Locate the cell with the specified text and output its [X, Y] center coordinate. 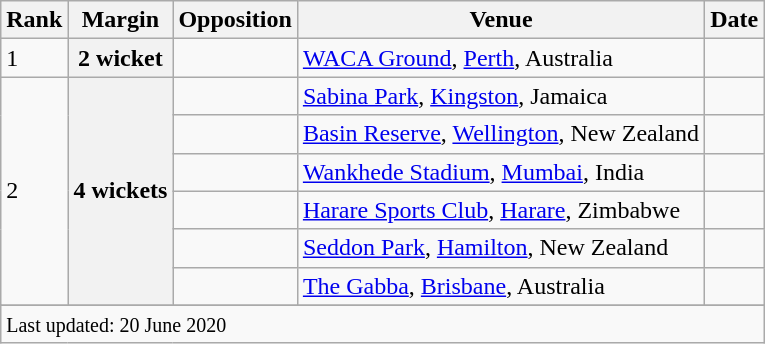
Date [734, 20]
Wankhede Stadium, Mumbai, India [500, 172]
1 [34, 58]
Last updated: 20 June 2020 [382, 324]
The Gabba, Brisbane, Australia [500, 286]
Venue [500, 20]
Sabina Park, Kingston, Jamaica [500, 96]
Margin [120, 20]
2 [34, 191]
Opposition [235, 20]
WACA Ground, Perth, Australia [500, 58]
Rank [34, 20]
Harare Sports Club, Harare, Zimbabwe [500, 210]
2 wicket [120, 58]
Basin Reserve, Wellington, New Zealand [500, 134]
Seddon Park, Hamilton, New Zealand [500, 248]
4 wickets [120, 191]
